From the cell containing the given text, extract its center point as [X, Y] coordinate. 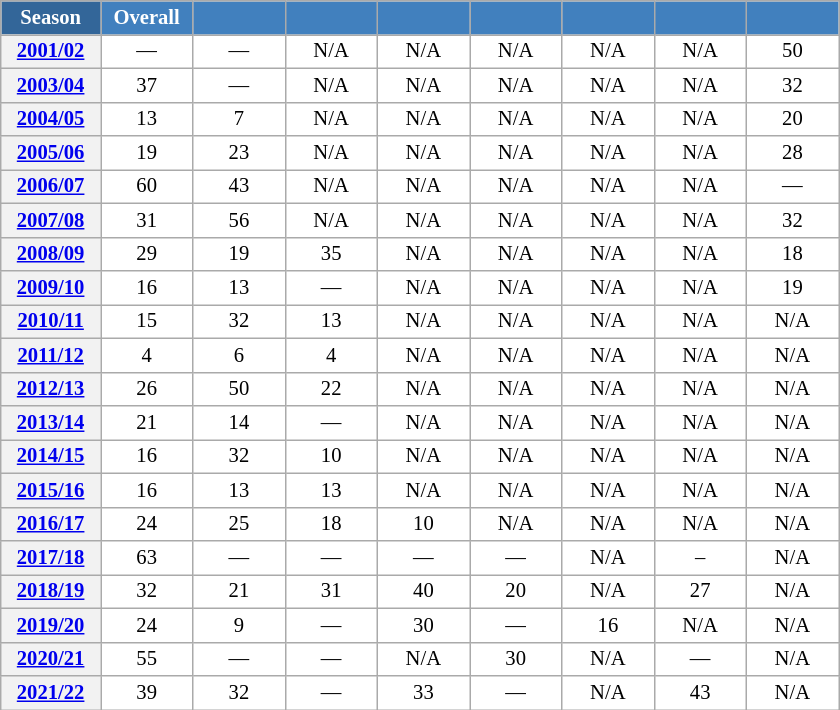
27 [700, 591]
– [700, 557]
2004/05 [51, 119]
23 [239, 153]
2005/06 [51, 153]
2019/20 [51, 625]
29 [146, 254]
2003/04 [51, 85]
55 [146, 659]
63 [146, 557]
2001/02 [51, 51]
2015/16 [51, 490]
Season [51, 17]
2021/22 [51, 693]
2010/11 [51, 321]
2012/13 [51, 389]
Overall [146, 17]
40 [423, 591]
56 [239, 220]
2020/21 [51, 659]
2011/12 [51, 355]
60 [146, 186]
33 [423, 693]
2013/14 [51, 423]
22 [331, 389]
35 [331, 254]
25 [239, 524]
14 [239, 423]
39 [146, 693]
2007/08 [51, 220]
37 [146, 85]
28 [792, 153]
15 [146, 321]
6 [239, 355]
2018/19 [51, 591]
2016/17 [51, 524]
7 [239, 119]
2017/18 [51, 557]
2006/07 [51, 186]
9 [239, 625]
2008/09 [51, 254]
26 [146, 389]
2009/10 [51, 287]
2014/15 [51, 456]
